Extract the (x, y) coordinate from the center of the cell holding the provided text.  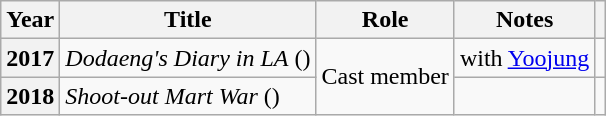
with Yoojung (524, 58)
Year (30, 20)
Cast member (385, 77)
Shoot-out Mart War () (188, 96)
Dodaeng's Diary in LA () (188, 58)
Title (188, 20)
Notes (524, 20)
Role (385, 20)
2018 (30, 96)
2017 (30, 58)
